Extract the [X, Y] coordinate from the center of the cell holding the provided text.  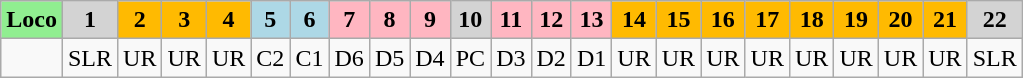
21 [945, 20]
10 [470, 20]
13 [591, 20]
PC [470, 58]
5 [270, 20]
12 [551, 20]
17 [767, 20]
16 [723, 20]
D3 [511, 58]
11 [511, 20]
7 [349, 20]
C1 [310, 58]
4 [228, 20]
Loco [32, 20]
C2 [270, 58]
20 [900, 20]
D2 [551, 58]
1 [90, 20]
15 [678, 20]
9 [430, 20]
8 [389, 20]
18 [811, 20]
6 [310, 20]
D1 [591, 58]
22 [994, 20]
14 [634, 20]
D4 [430, 58]
2 [140, 20]
19 [856, 20]
3 [184, 20]
D5 [389, 58]
D6 [349, 58]
